Scan for the cell matching the given text and deliver its [X, Y] coordinate at center. 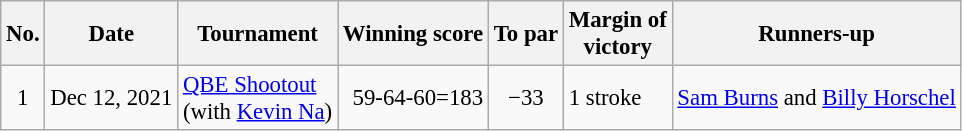
1 [23, 98]
−33 [526, 98]
1 stroke [618, 98]
Sam Burns and Billy Horschel [816, 98]
No. [23, 34]
Winning score [414, 34]
QBE Shootout(with Kevin Na) [258, 98]
Dec 12, 2021 [112, 98]
Margin ofvictory [618, 34]
Runners-up [816, 34]
Date [112, 34]
Tournament [258, 34]
To par [526, 34]
59-64-60=183 [414, 98]
